Locate the cell with the specified text and output its (X, Y) center coordinate. 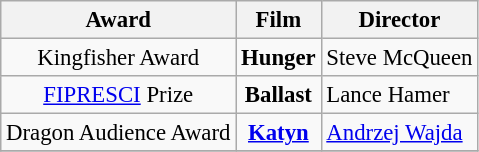
Director (400, 20)
Dragon Audience Award (118, 133)
Katyn (278, 133)
Andrzej Wajda (400, 133)
Lance Hamer (400, 95)
Hunger (278, 58)
Ballast (278, 95)
Award (118, 20)
Kingfisher Award (118, 58)
Film (278, 20)
Steve McQueen (400, 58)
FIPRESCI Prize (118, 95)
